Capture the cell that displays the provided text and extract its [x, y] central coordinate. 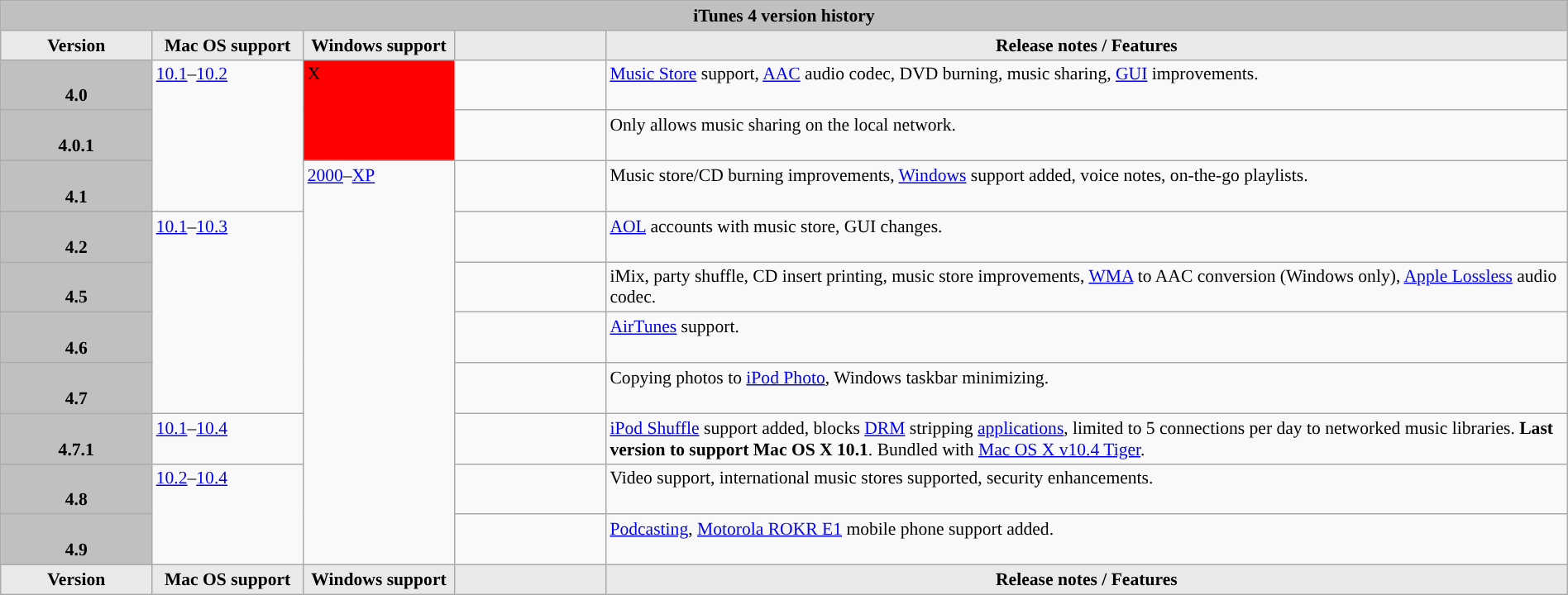
10.1–10.2 [228, 136]
AOL accounts with music store, GUI changes. [1087, 236]
4.7 [76, 388]
AirTunes support. [1087, 337]
10.1–10.4 [228, 438]
10.1–10.3 [228, 312]
4.8 [76, 489]
Music Store support, AAC audio codec, DVD burning, music sharing, GUI improvements. [1087, 84]
4.6 [76, 337]
4.2 [76, 236]
2000–XP [379, 364]
4.1 [76, 187]
4.9 [76, 540]
4.7.1 [76, 438]
Copying photos to iPod Photo, Windows taskbar minimizing. [1087, 388]
Music store/CD burning improvements, Windows support added, voice notes, on-the-go playlists. [1087, 187]
iTunes 4 version history [784, 16]
Video support, international music stores supported, security enhancements. [1087, 489]
4.5 [76, 288]
X [379, 110]
4.0.1 [76, 136]
iMix, party shuffle, CD insert printing, music store improvements, WMA to AAC conversion (Windows only), Apple Lossless audio codec. [1087, 288]
Only allows music sharing on the local network. [1087, 136]
4.0 [76, 84]
10.2–10.4 [228, 514]
Podcasting, Motorola ROKR E1 mobile phone support added. [1087, 540]
